Return the (x, y) coordinate for the center point of the cell that contains the specified text.  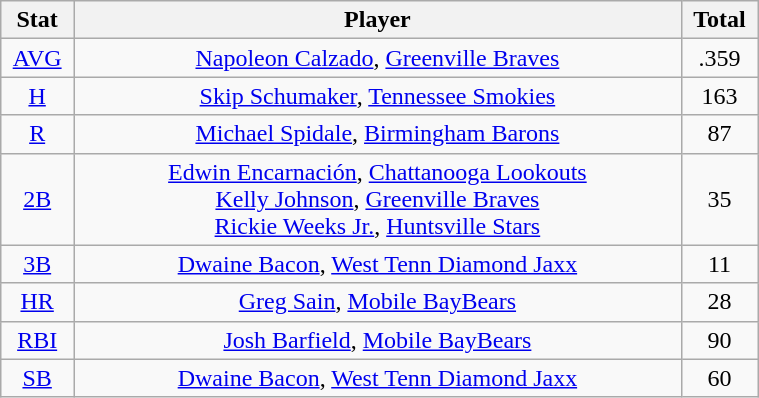
H (38, 96)
87 (719, 134)
163 (719, 96)
Stat (38, 20)
R (38, 134)
35 (719, 199)
Josh Barfield, Mobile BayBears (378, 340)
3B (38, 264)
Edwin Encarnación, Chattanooga Lookouts Kelly Johnson, Greenville Braves Rickie Weeks Jr., Huntsville Stars (378, 199)
.359 (719, 58)
Greg Sain, Mobile BayBears (378, 302)
28 (719, 302)
HR (38, 302)
SB (38, 378)
AVG (38, 58)
11 (719, 264)
60 (719, 378)
Skip Schumaker, Tennessee Smokies (378, 96)
2B (38, 199)
Player (378, 20)
RBI (38, 340)
Total (719, 20)
Napoleon Calzado, Greenville Braves (378, 58)
90 (719, 340)
Michael Spidale, Birmingham Barons (378, 134)
